From the cell containing the given text, extract its center point as (x, y) coordinate. 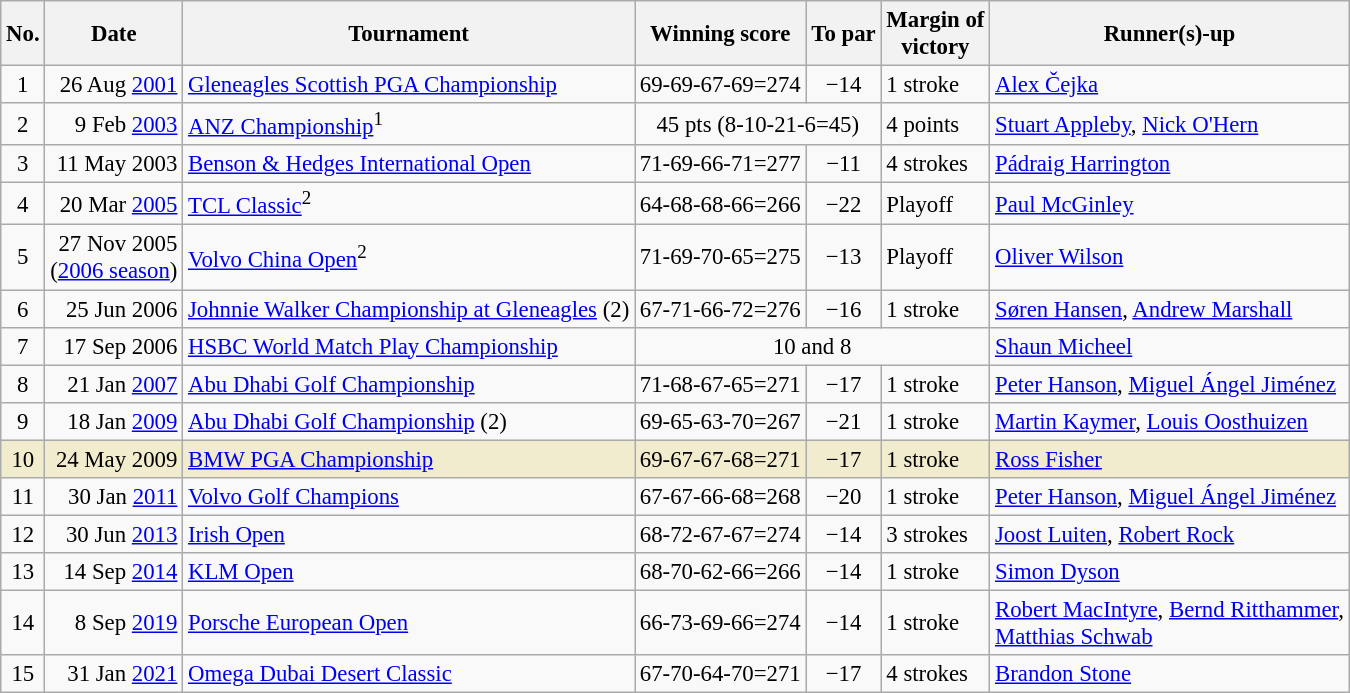
−22 (844, 204)
64-68-68-66=266 (721, 204)
67-70-64-70=271 (721, 674)
Martin Kaymer, Louis Oosthuizen (1170, 421)
Ross Fisher (1170, 459)
68-72-67-67=274 (721, 534)
27 Nov 2005(2006 season) (114, 258)
Søren Hansen, Andrew Marshall (1170, 309)
Omega Dubai Desert Classic (409, 674)
4 (23, 204)
71-68-67-65=271 (721, 384)
Volvo Golf Champions (409, 497)
Abu Dhabi Golf Championship (2) (409, 421)
TCL Classic2 (409, 204)
45 pts (8-10-21-6=45) (758, 124)
68-70-62-66=266 (721, 572)
9 (23, 421)
71-69-66-71=277 (721, 164)
25 Jun 2006 (114, 309)
Shaun Micheel (1170, 346)
13 (23, 572)
15 (23, 674)
−21 (844, 421)
Winning score (721, 34)
11 (23, 497)
69-67-67-68=271 (721, 459)
Simon Dyson (1170, 572)
5 (23, 258)
4 points (936, 124)
Irish Open (409, 534)
11 May 2003 (114, 164)
21 Jan 2007 (114, 384)
14 Sep 2014 (114, 572)
Pádraig Harrington (1170, 164)
Runner(s)-up (1170, 34)
Porsche European Open (409, 622)
HSBC World Match Play Championship (409, 346)
3 (23, 164)
ANZ Championship1 (409, 124)
67-71-66-72=276 (721, 309)
10 and 8 (812, 346)
Abu Dhabi Golf Championship (409, 384)
Volvo China Open2 (409, 258)
2 (23, 124)
7 (23, 346)
Alex Čejka (1170, 85)
71-69-70-65=275 (721, 258)
6 (23, 309)
Oliver Wilson (1170, 258)
18 Jan 2009 (114, 421)
Tournament (409, 34)
30 Jun 2013 (114, 534)
−11 (844, 164)
8 (23, 384)
Margin ofvictory (936, 34)
30 Jan 2011 (114, 497)
To par (844, 34)
Date (114, 34)
−20 (844, 497)
Benson & Hedges International Open (409, 164)
17 Sep 2006 (114, 346)
69-69-67-69=274 (721, 85)
Brandon Stone (1170, 674)
Paul McGinley (1170, 204)
BMW PGA Championship (409, 459)
14 (23, 622)
KLM Open (409, 572)
31 Jan 2021 (114, 674)
9 Feb 2003 (114, 124)
Gleneagles Scottish PGA Championship (409, 85)
No. (23, 34)
12 (23, 534)
67-67-66-68=268 (721, 497)
10 (23, 459)
Johnnie Walker Championship at Gleneagles (2) (409, 309)
Joost Luiten, Robert Rock (1170, 534)
3 strokes (936, 534)
Stuart Appleby, Nick O'Hern (1170, 124)
−13 (844, 258)
8 Sep 2019 (114, 622)
1 (23, 85)
Robert MacIntyre, Bernd Ritthammer, Matthias Schwab (1170, 622)
−16 (844, 309)
69-65-63-70=267 (721, 421)
26 Aug 2001 (114, 85)
20 Mar 2005 (114, 204)
24 May 2009 (114, 459)
66-73-69-66=274 (721, 622)
